Capture the cell that displays the provided text and extract its (x, y) central coordinate. 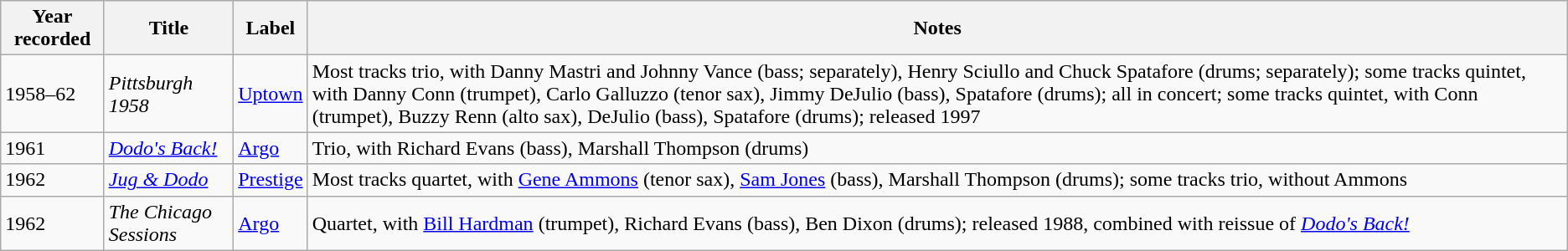
The Chicago Sessions (169, 223)
Year recorded (52, 28)
Trio, with Richard Evans (bass), Marshall Thompson (drums) (937, 148)
Prestige (271, 180)
1958–62 (52, 94)
Most tracks quartet, with Gene Ammons (tenor sax), Sam Jones (bass), Marshall Thompson (drums); some tracks trio, without Ammons (937, 180)
Uptown (271, 94)
Dodo's Back! (169, 148)
Notes (937, 28)
Jug & Dodo (169, 180)
1961 (52, 148)
Pittsburgh 1958 (169, 94)
Title (169, 28)
Label (271, 28)
Quartet, with Bill Hardman (trumpet), Richard Evans (bass), Ben Dixon (drums); released 1988, combined with reissue of Dodo's Back! (937, 223)
